Identify which cell holds the provided text, then report its (x, y) central coordinate. 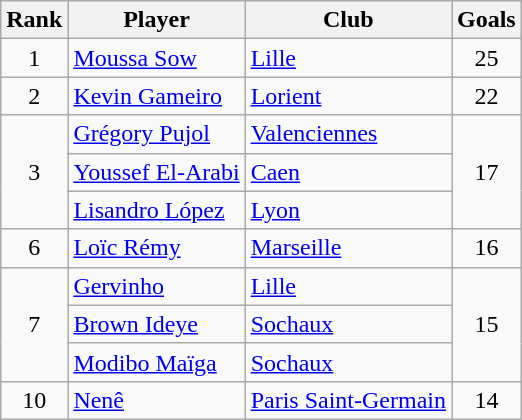
10 (34, 400)
Grégory Pujol (156, 134)
14 (487, 400)
Caen (348, 172)
Paris Saint-Germain (348, 400)
Gervinho (156, 286)
17 (487, 172)
Nenê (156, 400)
Club (348, 20)
3 (34, 172)
Youssef El-Arabi (156, 172)
16 (487, 248)
15 (487, 324)
Lyon (348, 210)
Kevin Gameiro (156, 96)
6 (34, 248)
Brown Ideye (156, 324)
Lorient (348, 96)
Loïc Rémy (156, 248)
Lisandro López (156, 210)
25 (487, 58)
Rank (34, 20)
Marseille (348, 248)
Modibo Maïga (156, 362)
Valenciennes (348, 134)
2 (34, 96)
Moussa Sow (156, 58)
7 (34, 324)
1 (34, 58)
22 (487, 96)
Player (156, 20)
Goals (487, 20)
